Output the (X, Y) coordinate of the center of the cell containing the given text.  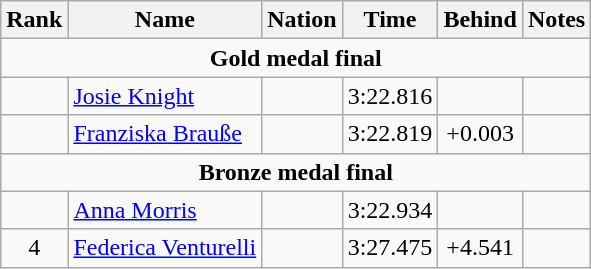
3:22.816 (390, 96)
+0.003 (480, 134)
4 (34, 248)
Rank (34, 20)
Name (165, 20)
Notes (556, 20)
Anna Morris (165, 210)
Franziska Brauße (165, 134)
Bronze medal final (296, 172)
Josie Knight (165, 96)
3:27.475 (390, 248)
3:22.819 (390, 134)
Behind (480, 20)
3:22.934 (390, 210)
Time (390, 20)
Gold medal final (296, 58)
Nation (302, 20)
Federica Venturelli (165, 248)
+4.541 (480, 248)
